Locate the cell with the specified text and output its [X, Y] center coordinate. 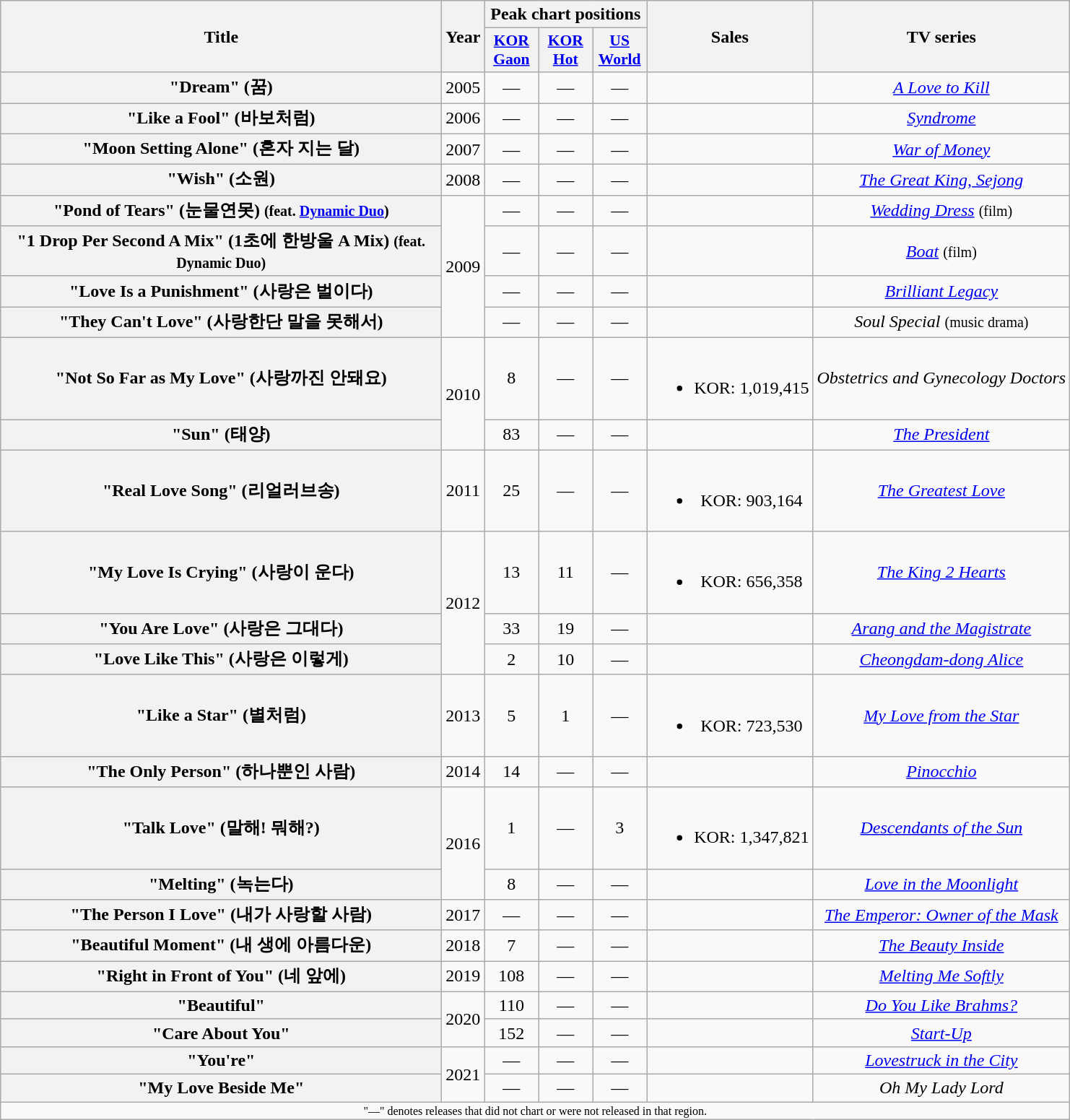
Descendants of the Sun [941, 828]
The King 2 Hearts [941, 572]
"The Person I Love" (내가 사랑할 사람) [221, 916]
Title [221, 36]
KORGaon [511, 51]
Obstetrics and Gynecology Doctors [941, 378]
Love in the Moonlight [941, 884]
"Right in Front of You" (네 앞에) [221, 976]
3 [619, 828]
"Love Is a Punishment" (사랑은 벌이다) [221, 292]
Syndrome [941, 118]
"My Love Beside Me" [221, 1088]
Cheongdam-dong Alice [941, 660]
5 [511, 715]
2006 [464, 118]
7 [511, 946]
10 [566, 660]
"Not So Far as My Love" (사랑까진 안돼요) [221, 378]
2016 [464, 843]
"My Love Is Crying" (사랑이 운다) [221, 572]
Lovestruck in the City [941, 1060]
Sales [730, 36]
KOR: 1,347,821 [730, 828]
The Beauty Inside [941, 946]
"—" denotes releases that did not chart or were not released in that region. [536, 1111]
Oh My Lady Lord [941, 1088]
"Like a Fool" (바보처럼) [221, 118]
Melting Me Softly [941, 976]
"Wish" (소원) [221, 181]
"Beautiful Moment" (내 생에 아름다운) [221, 946]
110 [511, 1005]
Arang and the Magistrate [941, 628]
"1 Drop Per Second A Mix" (1초에 한방울 A Mix) (feat. Dynamic Duo) [221, 251]
108 [511, 976]
"Melting" (녹는다) [221, 884]
2013 [464, 715]
Year [464, 36]
KOR: 1,019,415 [730, 378]
"Dream" (꿈) [221, 88]
"You Are Love" (사랑은 그대다) [221, 628]
The President [941, 435]
"Talk Love" (말해! 뭐해?) [221, 828]
2014 [464, 771]
"Care About You" [221, 1033]
2 [511, 660]
2011 [464, 491]
KOR: 903,164 [730, 491]
2008 [464, 181]
Peak chart positions [566, 14]
14 [511, 771]
2012 [464, 603]
152 [511, 1033]
"Like a Star" (별처럼) [221, 715]
2010 [464, 394]
11 [566, 572]
KOR: 656,358 [730, 572]
War of Money [941, 149]
KORHot [566, 51]
Start-Up [941, 1033]
"You're" [221, 1060]
83 [511, 435]
25 [511, 491]
2005 [464, 88]
2007 [464, 149]
Do You Like Brahms? [941, 1005]
"They Can't Love" (사랑한단 말을 못해서) [221, 322]
Boat (film) [941, 251]
33 [511, 628]
The Emperor: Owner of the Mask [941, 916]
13 [511, 572]
USWorld [619, 51]
My Love from the Star [941, 715]
Wedding Dress (film) [941, 211]
A Love to Kill [941, 88]
2019 [464, 976]
19 [566, 628]
TV series [941, 36]
"Sun" (태양) [221, 435]
Soul Special (music drama) [941, 322]
"Love Like This" (사랑은 이렇게) [221, 660]
The Great King, Sejong [941, 181]
"Moon Setting Alone" (혼자 지는 달) [221, 149]
The Greatest Love [941, 491]
2009 [464, 266]
2020 [464, 1019]
Brilliant Legacy [941, 292]
"The Only Person" (하나뿐인 사람) [221, 771]
2018 [464, 946]
"Real Love Song" (리얼러브송) [221, 491]
2021 [464, 1074]
KOR: 723,530 [730, 715]
"Beautiful" [221, 1005]
Pinocchio [941, 771]
"Pond of Tears" (눈물연못) (feat. Dynamic Duo) [221, 211]
2017 [464, 916]
